Capture the cell that displays the provided text and extract its (x, y) central coordinate. 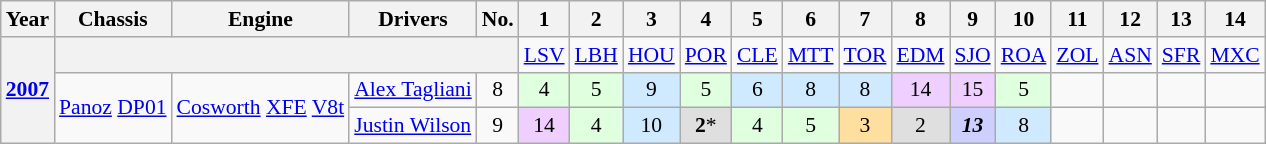
SFR (1182, 55)
ASN (1130, 55)
Panoz DP01 (112, 108)
HOU (652, 55)
Drivers (413, 19)
TOR (866, 55)
LBH (596, 55)
Chassis (112, 19)
2007 (28, 90)
MXC (1234, 55)
POR (706, 55)
Justin Wilson (413, 126)
Engine (261, 19)
ROA (1024, 55)
MTT (811, 55)
7 (866, 19)
EDM (920, 55)
1 (544, 19)
Alex Tagliani (413, 90)
Year (28, 19)
CLE (758, 55)
ZOL (1077, 55)
No. (498, 19)
12 (1130, 19)
SJO (973, 55)
11 (1077, 19)
Cosworth XFE V8t (261, 108)
2* (706, 126)
LSV (544, 55)
15 (973, 90)
